Return [x, y] of the center of cell containing provided text 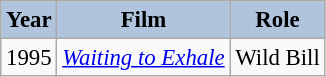
Film [144, 20]
Year [29, 20]
Wild Bill [278, 58]
1995 [29, 58]
Role [278, 20]
Waiting to Exhale [144, 58]
